Find where the given text appears and provide that cell's center as (X, Y) coordinate. 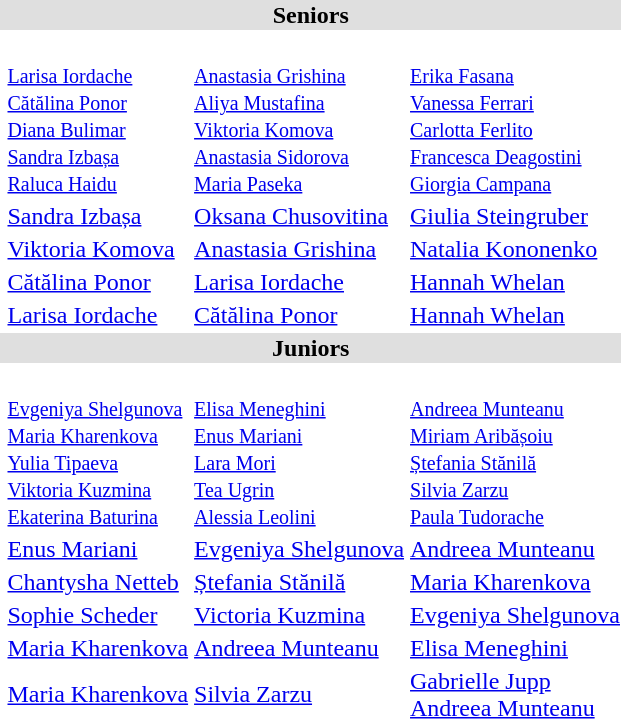
Anastasia GrishinaAliya MustafinaViktoria KomovaAnastasia SidorovaMaria Paseka (300, 116)
Viktoria Komova (98, 249)
Chantysha Netteb (98, 582)
Ștefania Stănilă (300, 582)
Evgeniya Shelgunova (300, 549)
Larisa IordacheCătălina PonorDiana BulimarSandra IzbașaRaluca Haidu (98, 116)
Enus Mariani (98, 549)
Andreea Munteanu (300, 648)
Elisa MeneghiniEnus MarianiLara MoriTea UgrinAlessia Leolini (300, 448)
Maria Kharenkova (98, 648)
Anastasia Grishina (300, 249)
Sandra Izbașa (98, 216)
Seniors (310, 15)
Sophie Scheder (98, 615)
Oksana Chusovitina (300, 216)
Victoria Kuzmina (300, 615)
Juniors (310, 348)
Evgeniya ShelgunovaMaria KharenkovaYulia TipaevaViktoria KuzminaEkaterina Baturina (98, 448)
